Capture the cell that displays the provided text and extract its (X, Y) central coordinate. 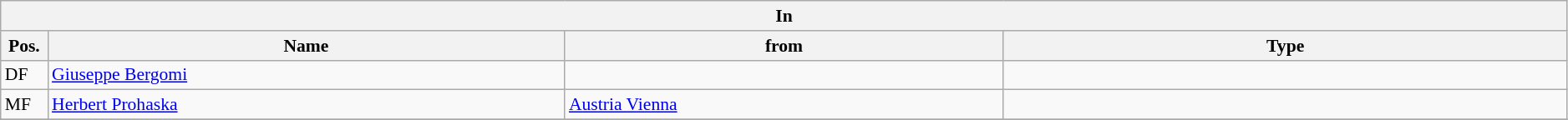
Pos. (24, 46)
from (784, 46)
Austria Vienna (784, 105)
Herbert Prohaska (306, 105)
Name (306, 46)
Type (1285, 46)
DF (24, 75)
In (784, 16)
MF (24, 105)
Giuseppe Bergomi (306, 75)
